Capture the cell that displays the provided text and extract its [X, Y] central coordinate. 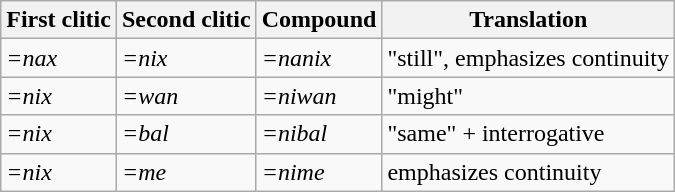
emphasizes continuity [528, 172]
Compound [319, 20]
Translation [528, 20]
=nime [319, 172]
=wan [186, 96]
Second clitic [186, 20]
=bal [186, 134]
=nax [59, 58]
=me [186, 172]
=niwan [319, 96]
=nibal [319, 134]
"might" [528, 96]
"same" + interrogative [528, 134]
"still", emphasizes continuity [528, 58]
=nanix [319, 58]
First clitic [59, 20]
